Identify which cell holds the provided text, then report its [x, y] central coordinate. 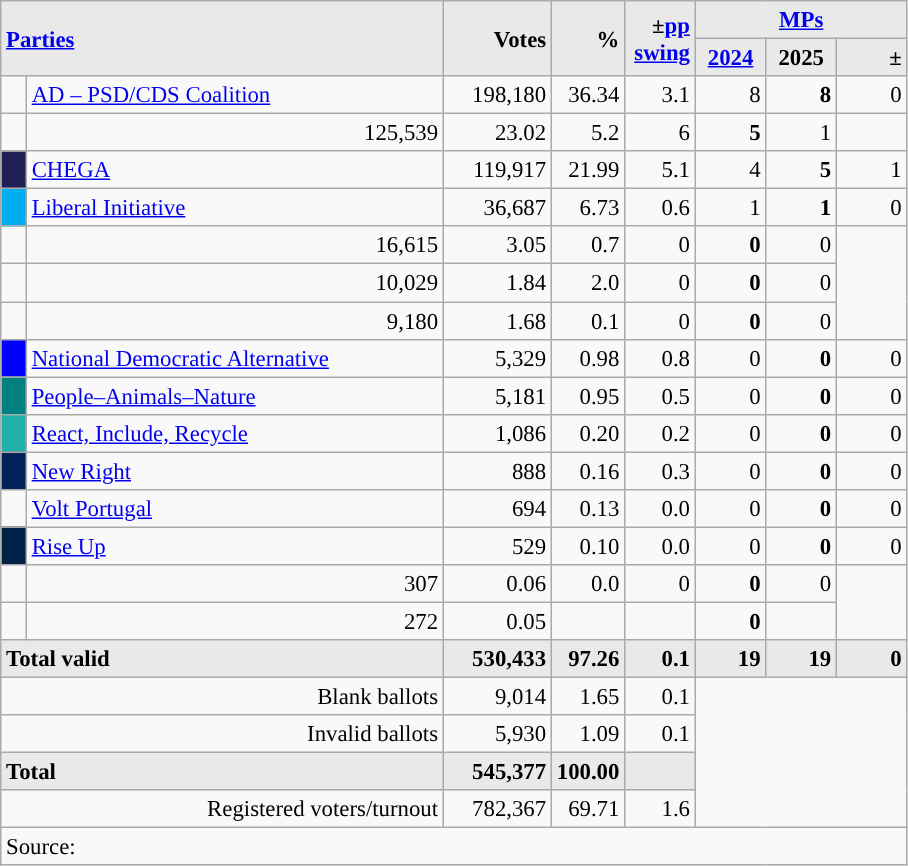
1.65 [588, 697]
AD – PSD/CDS Coalition [234, 95]
0.05 [497, 621]
0.95 [588, 396]
782,367 [497, 809]
0.20 [588, 433]
36,687 [497, 208]
198,180 [497, 95]
119,917 [497, 170]
23.02 [497, 133]
125,539 [234, 133]
694 [497, 509]
Source: [454, 847]
0.8 [660, 358]
1.6 [660, 809]
2024 [730, 58]
CHEGA [234, 170]
0.98 [588, 358]
545,377 [497, 772]
Invalid ballots [222, 734]
New Right [234, 471]
0.13 [588, 509]
6 [660, 133]
1.09 [588, 734]
36.34 [588, 95]
1.68 [497, 321]
9,180 [234, 321]
0.10 [588, 546]
69.71 [588, 809]
MPs [801, 20]
100.00 [588, 772]
0.5 [660, 396]
5,181 [497, 396]
Blank ballots [222, 697]
21.99 [588, 170]
530,433 [497, 659]
5.1 [660, 170]
Total [222, 772]
2025 [802, 58]
3.05 [497, 245]
Registered voters/turnout [222, 809]
5,329 [497, 358]
Total valid [222, 659]
React, Include, Recycle [234, 433]
9,014 [497, 697]
4 [730, 170]
529 [497, 546]
16,615 [234, 245]
5.2 [588, 133]
3.1 [660, 95]
6.73 [588, 208]
10,029 [234, 283]
0.6 [660, 208]
0.16 [588, 471]
Rise Up [234, 546]
1,086 [497, 433]
Parties [222, 38]
± [872, 58]
0.7 [588, 245]
±pp swing [660, 38]
5,930 [497, 734]
888 [497, 471]
% [588, 38]
0.3 [660, 471]
1.84 [497, 283]
272 [234, 621]
Votes [497, 38]
2.0 [588, 283]
97.26 [588, 659]
Liberal Initiative [234, 208]
Volt Portugal [234, 509]
0.2 [660, 433]
National Democratic Alternative [234, 358]
307 [234, 584]
0.06 [497, 584]
People–Animals–Nature [234, 396]
